Find where the given text appears and provide that cell's center as (X, Y) coordinate. 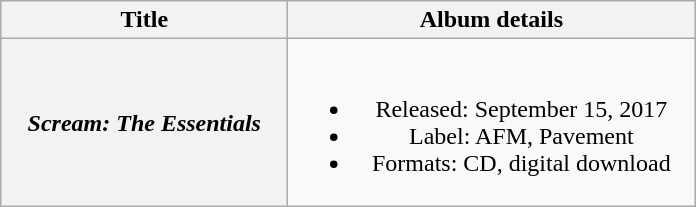
Album details (492, 20)
Scream: The Essentials (144, 122)
Title (144, 20)
Released: September 15, 2017Label: AFM, PavementFormats: CD, digital download (492, 122)
